Provide the (X, Y) coordinate of the cell's center where the given text is located.  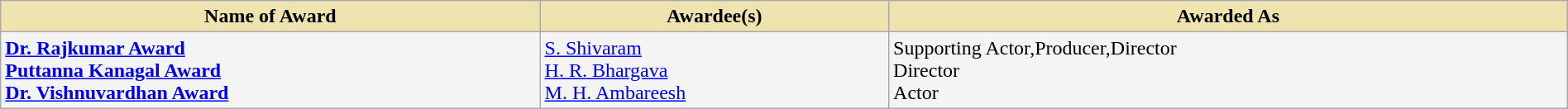
Supporting Actor,Producer,DirectorDirectorActor (1229, 70)
Dr. Rajkumar AwardPuttanna Kanagal AwardDr. Vishnuvardhan Award (270, 70)
Awardee(s) (715, 17)
Name of Award (270, 17)
Awarded As (1229, 17)
S. ShivaramH. R. BhargavaM. H. Ambareesh (715, 70)
